Provide the (x, y) coordinate of the cell's center where the given text is located.  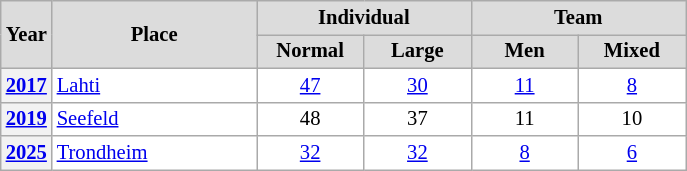
10 (632, 119)
Men (524, 51)
6 (632, 153)
30 (418, 85)
Seefeld (154, 119)
48 (310, 119)
Mixed (632, 51)
Lahti (154, 85)
Year (26, 34)
Team (578, 17)
Large (418, 51)
Normal (310, 51)
Individual (363, 17)
2025 (26, 153)
2017 (26, 85)
Trondheim (154, 153)
2019 (26, 119)
Place (154, 34)
47 (310, 85)
37 (418, 119)
